Determine the [X, Y] coordinate at the center of the cell enclosing the given text.  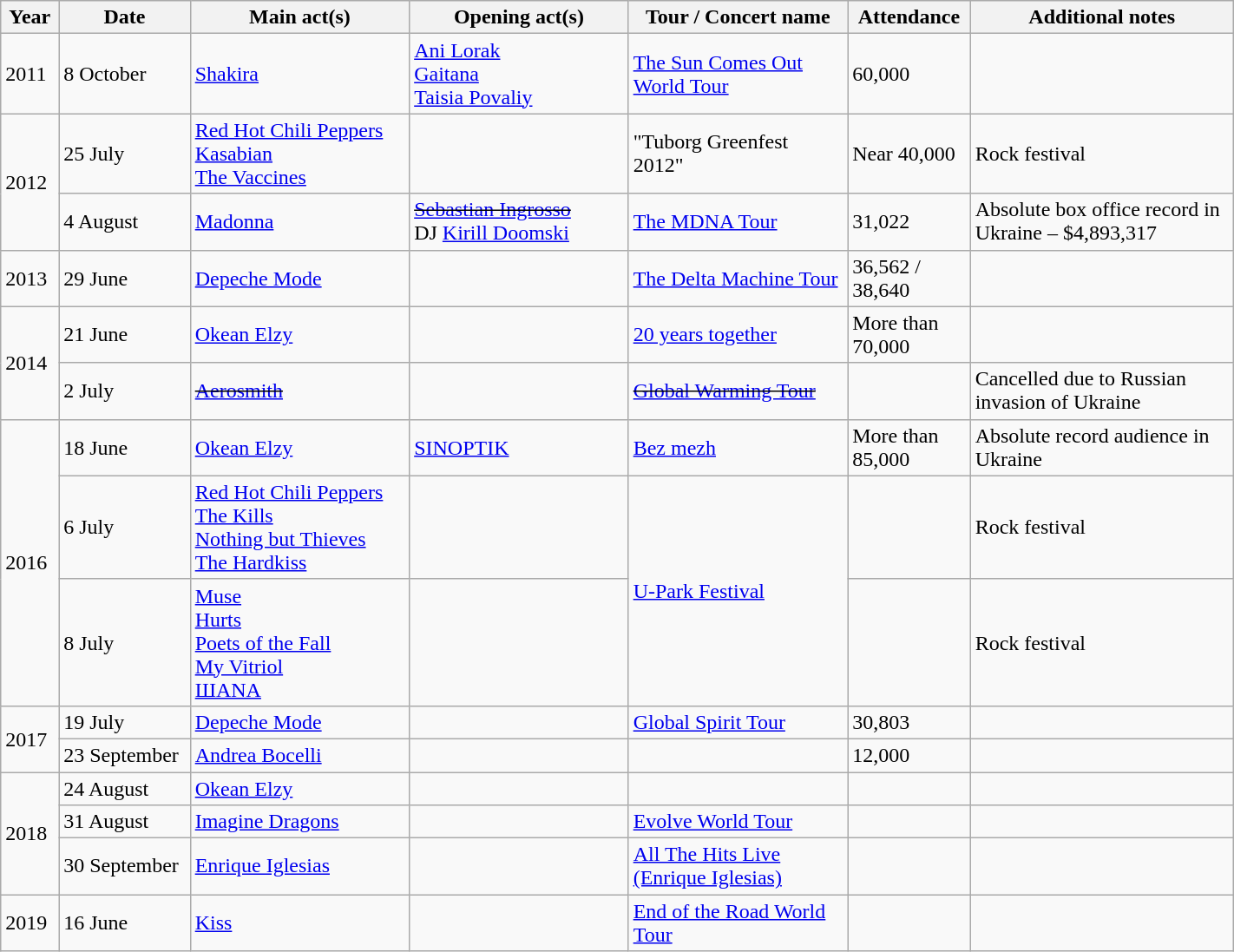
12,000 [909, 755]
Andrea Bocelli [299, 755]
31,022 [909, 222]
30 September [125, 866]
Additional notes [1102, 17]
Attendance [909, 17]
8 October [125, 74]
Evolve World Tour [738, 822]
Muse Hurts Poets of the Fall My Vitriol ШАNA [299, 642]
4 August [125, 222]
30,803 [909, 722]
31 August [125, 822]
More than 70,000 [909, 335]
36,562 / 38,640 [909, 278]
25 July [125, 154]
2011 [30, 74]
16 June [125, 923]
Opening act(s) [519, 17]
Global Warming Tour [738, 391]
Main act(s) [299, 17]
SINOPTIK [519, 448]
23 September [125, 755]
Year [30, 17]
U-Park Festival [738, 590]
Sebastian Ingrosso DJ Kirill Doomski [519, 222]
Red Hot Chili Peppers The Kills Nothing but Thieves The Hardkiss [299, 528]
Kiss [299, 923]
24 August [125, 789]
The Sun Comes Out World Tour [738, 74]
20 years together [738, 335]
2012 [30, 182]
Bez mezh [738, 448]
Enrique Iglesias [299, 866]
Global Spirit Tour [738, 722]
19 July [125, 722]
21 June [125, 335]
Aerosmith [299, 391]
2019 [30, 923]
Absolute record audience in Ukraine [1102, 448]
6 July [125, 528]
2013 [30, 278]
2 July [125, 391]
8 July [125, 642]
Ani LorakGaitana Taisia Povaliy [519, 74]
Madonna [299, 222]
End of the Road World Tour [738, 923]
The MDNA Tour [738, 222]
Date [125, 17]
29 June [125, 278]
Tour / Concert name [738, 17]
18 June [125, 448]
Red Hot Chili Peppers Kasabian The Vaccines [299, 154]
"Tuborg Greenfest 2012" [738, 154]
Imagine Dragons [299, 822]
Cancelled due to Russian invasion of Ukraine [1102, 391]
All The Hits Live (Enrique Iglesias) [738, 866]
Near 40,000 [909, 154]
2017 [30, 739]
60,000 [909, 74]
The Delta Machine Tour [738, 278]
Shakira [299, 74]
Absolute box office record in Ukraine – $4,893,317 [1102, 222]
2014 [30, 363]
2018 [30, 833]
More than 85,000 [909, 448]
2016 [30, 562]
